Locate the cell with the specified text and output its [x, y] center coordinate. 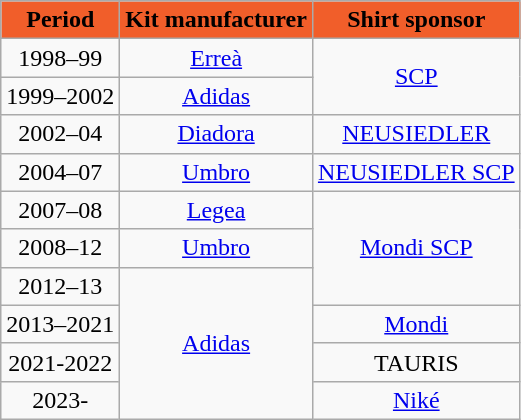
2023- [60, 400]
Period [60, 20]
2013–2021 [60, 324]
1998–99 [60, 58]
NEUSIEDLER [416, 134]
1999–2002 [60, 96]
NEUSIEDLER SCP [416, 172]
2004–07 [60, 172]
Diadora [216, 134]
2002–04 [60, 134]
Erreà [216, 58]
Legea [216, 210]
2012–13 [60, 286]
2021-2022 [60, 362]
Mondi SCP [416, 248]
Niké [416, 400]
2007–08 [60, 210]
Kit manufacturer [216, 20]
TAURIS [416, 362]
Shirt sponsor [416, 20]
SCP [416, 77]
2008–12 [60, 248]
Mondi [416, 324]
